Identify which cell holds the provided text, then report its (X, Y) central coordinate. 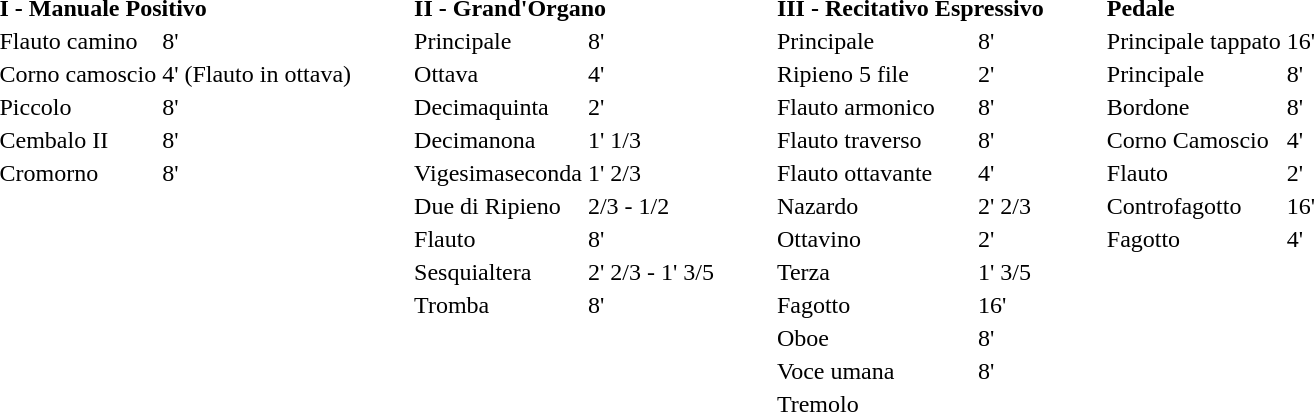
1' 1/3 (650, 140)
16' (1010, 305)
Decimaquinta (498, 107)
2' 2/3 - 1' 3/5 (650, 272)
Ottavino (874, 239)
Bordone (1194, 107)
Corno Camoscio (1194, 140)
2' 2/3 (1010, 206)
Decimanona (498, 140)
Voce umana (874, 371)
4' (Flauto in ottava) (257, 74)
Ottava (498, 74)
Vigesimaseconda (498, 173)
Flauto ottavante (874, 173)
Flauto armonico (874, 107)
Due di Ripieno (498, 206)
Principale tappato (1194, 41)
Ripieno 5 file (874, 74)
1' 3/5 (1010, 272)
Controfagotto (1194, 206)
Tromba (498, 305)
1' 2/3 (650, 173)
Sesquialtera (498, 272)
Oboe (874, 338)
2/3 - 1/2 (650, 206)
Flauto traverso (874, 140)
Terza (874, 272)
Nazardo (874, 206)
